For the text-containing cell, return its midpoint in (X, Y) coordinate format. 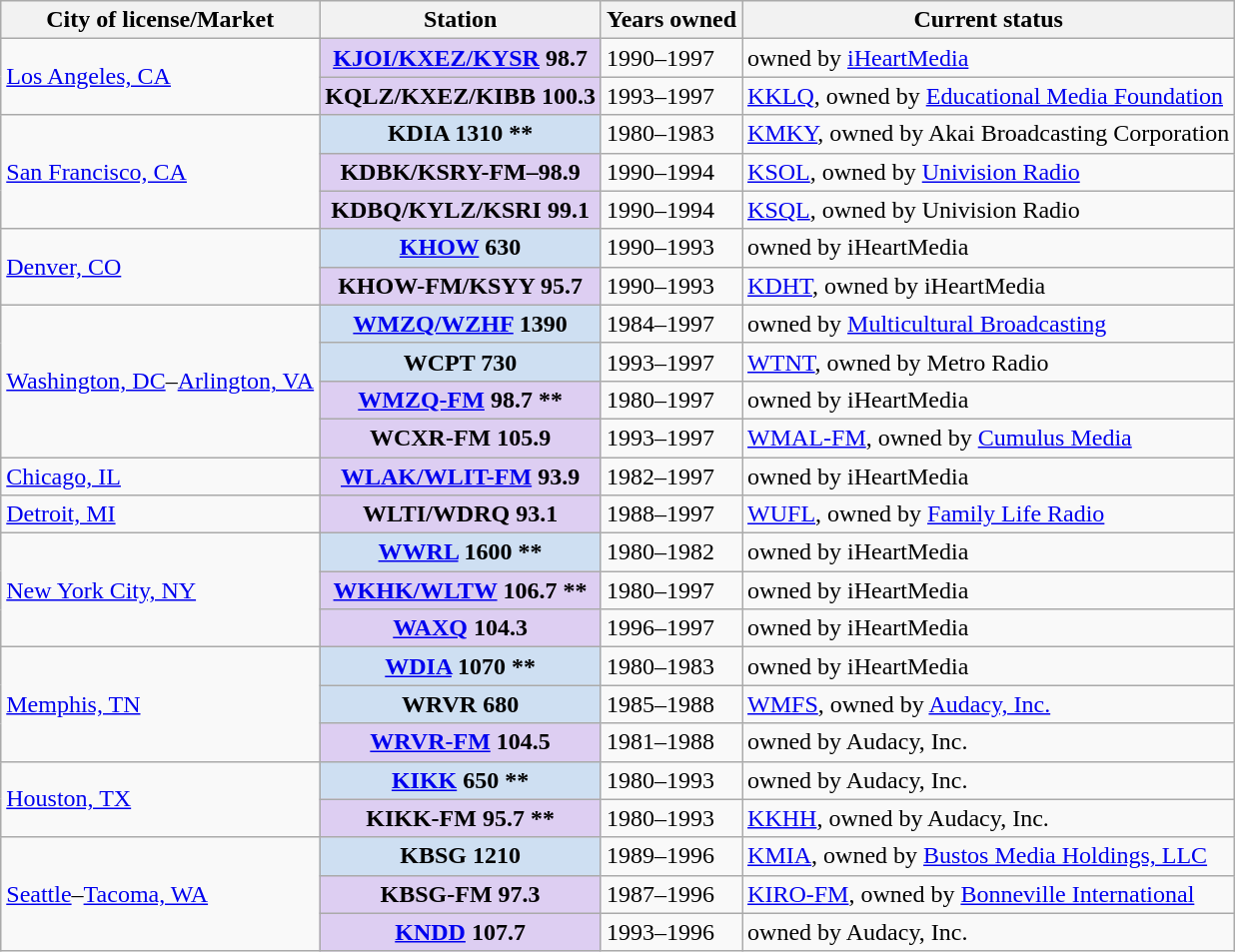
KDIA 1310 ** (461, 134)
Washington, DC–Arlington, VA (160, 381)
San Francisco, CA (160, 172)
WDIA 1070 ** (461, 666)
KSOL, owned by Univision Radio (989, 172)
KQLZ/KXEZ/KIBB 100.3 (461, 96)
1990–1997 (671, 58)
WTNT, owned by Metro Radio (989, 362)
1982–1997 (671, 476)
KDBQ/KYLZ/KSRI 99.1 (461, 210)
KDBK/KSRY-FM–98.9 (461, 172)
KIKK-FM 95.7 ** (461, 818)
KMKY, owned by Akai Broadcasting Corporation (989, 134)
Los Angeles, CA (160, 77)
1987–1996 (671, 894)
1988–1997 (671, 514)
Station (461, 20)
KBSG-FM 97.3 (461, 894)
1996–1997 (671, 628)
Current status (989, 20)
KHOW-FM/KSYY 95.7 (461, 286)
WUFL, owned by Family Life Radio (989, 514)
WCXR-FM 105.9 (461, 438)
Seattle–Tacoma, WA (160, 894)
WMZQ-FM 98.7 ** (461, 400)
KKLQ, owned by Educational Media Foundation (989, 96)
WWRL 1600 ** (461, 552)
KNDD 107.7 (461, 932)
WRVR-FM 104.5 (461, 742)
KJOI/KXEZ/KYSR 98.7 (461, 58)
WLTI/WDRQ 93.1 (461, 514)
WRVR 680 (461, 704)
WMAL-FM, owned by Cumulus Media (989, 438)
1989–1996 (671, 856)
1981–1988 (671, 742)
owned by Multicultural Broadcasting (989, 324)
Denver, CO (160, 267)
KIRO-FM, owned by Bonneville International (989, 894)
KIKK 650 ** (461, 780)
WMZQ/WZHF 1390 (461, 324)
1985–1988 (671, 704)
KMIA, owned by Bustos Media Holdings, LLC (989, 856)
City of license/Market (160, 20)
KDHT, owned by iHeartMedia (989, 286)
WKHK/WLTW 106.7 ** (461, 590)
Chicago, IL (160, 476)
KKHH, owned by Audacy, Inc. (989, 818)
WMFS, owned by Audacy, Inc. (989, 704)
Detroit, MI (160, 514)
KBSG 1210 (461, 856)
KSQL, owned by Univision Radio (989, 210)
Years owned (671, 20)
1980–1982 (671, 552)
1993–1996 (671, 932)
WAXQ 104.3 (461, 628)
Houston, TX (160, 799)
WCPT 730 (461, 362)
WLAK/WLIT-FM 93.9 (461, 476)
1984–1997 (671, 324)
New York City, NY (160, 590)
KHOW 630 (461, 248)
Memphis, TN (160, 704)
